Capture the cell that displays the provided text and extract its [x, y] central coordinate. 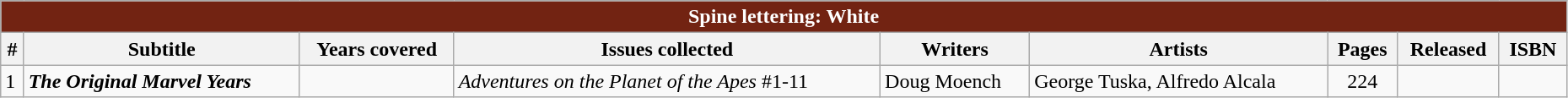
# [12, 49]
Years covered [376, 49]
224 [1363, 81]
Spine lettering: White [784, 17]
Writers [955, 49]
Subtitle [162, 49]
Doug Moench [955, 81]
1 [12, 81]
Pages [1363, 49]
Issues collected [666, 49]
Adventures on the Planet of the Apes #1-11 [666, 81]
Artists [1179, 49]
The Original Marvel Years [162, 81]
ISBN [1533, 49]
George Tuska, Alfredo Alcala [1179, 81]
Released [1449, 49]
